Provide the (x, y) coordinate of the cell's center where the given text is located.  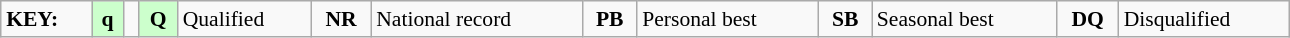
Qualified (244, 19)
Personal best (728, 19)
National record (476, 19)
DQ (1088, 19)
Seasonal best (964, 19)
KEY: (46, 19)
SB (846, 19)
Disqualified (1204, 19)
q (108, 19)
Q (158, 19)
NR (341, 19)
PB (610, 19)
